Detect which cell encompasses the target text, then output its (X, Y) center coordinate. 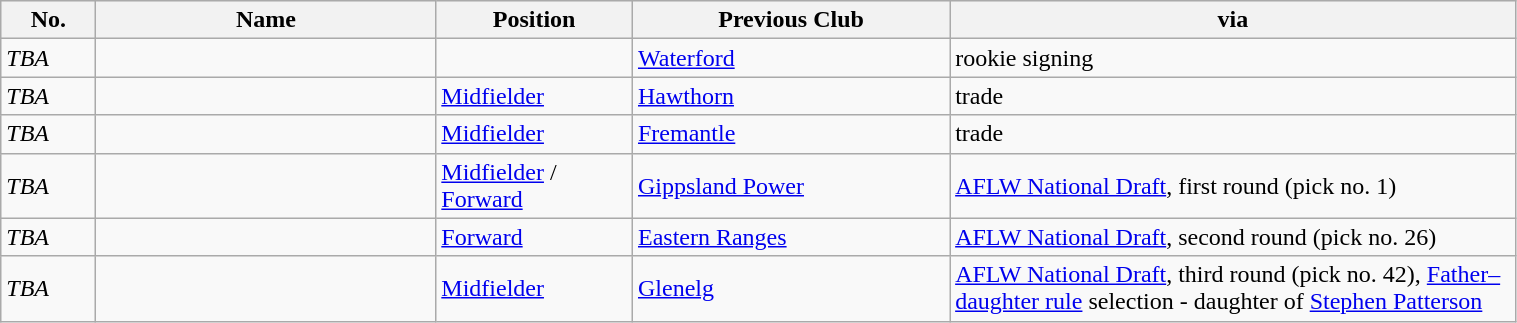
rookie signing (1233, 58)
Glenelg (790, 288)
Name (266, 20)
Hawthorn (790, 96)
Position (534, 20)
AFLW National Draft, second round (pick no. 26) (1233, 237)
Previous Club (790, 20)
Waterford (790, 58)
Fremantle (790, 134)
via (1233, 20)
Eastern Ranges (790, 237)
AFLW National Draft, first round (pick no. 1) (1233, 186)
Forward (534, 237)
Gippsland Power (790, 186)
No. (48, 20)
AFLW National Draft, third round (pick no. 42), Father–daughter rule selection - daughter of Stephen Patterson (1233, 288)
Midfielder / Forward (534, 186)
